Return the [x, y] coordinate for the center point of the cell that contains the specified text.  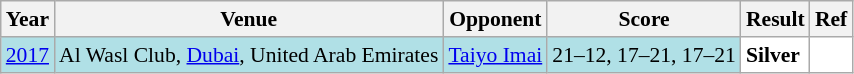
Al Wasl Club, Dubai, United Arab Emirates [248, 55]
Venue [248, 19]
Taiyo Imai [495, 55]
Ref [831, 19]
21–12, 17–21, 17–21 [644, 55]
Year [28, 19]
2017 [28, 55]
Score [644, 19]
Opponent [495, 19]
Silver [776, 55]
Result [776, 19]
